Scan for the cell matching the given text and deliver its (X, Y) coordinate at center. 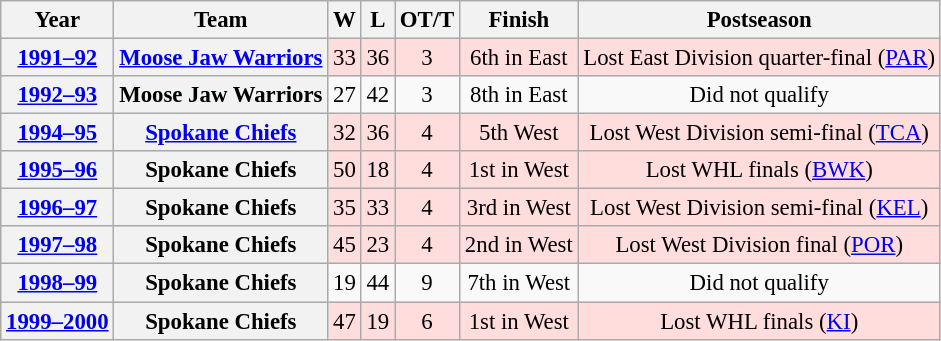
Lost West Division final (POR) (759, 245)
1992–93 (58, 95)
18 (378, 170)
1991–92 (58, 58)
23 (378, 245)
Lost East Division quarter-final (PAR) (759, 58)
45 (344, 245)
2nd in West (519, 245)
6th in East (519, 58)
1998–99 (58, 283)
7th in West (519, 283)
Lost WHL finals (BWK) (759, 170)
3rd in West (519, 208)
1997–98 (58, 245)
L (378, 20)
Lost West Division semi-final (KEL) (759, 208)
44 (378, 283)
42 (378, 95)
27 (344, 95)
35 (344, 208)
1994–95 (58, 133)
8th in East (519, 95)
Team (221, 20)
1996–97 (58, 208)
1999–2000 (58, 321)
5th West (519, 133)
Lost West Division semi-final (TCA) (759, 133)
Finish (519, 20)
32 (344, 133)
47 (344, 321)
9 (428, 283)
50 (344, 170)
Lost WHL finals (KI) (759, 321)
6 (428, 321)
Postseason (759, 20)
Year (58, 20)
1995–96 (58, 170)
W (344, 20)
OT/T (428, 20)
